Find where the given text appears and provide that cell's center as [X, Y] coordinate. 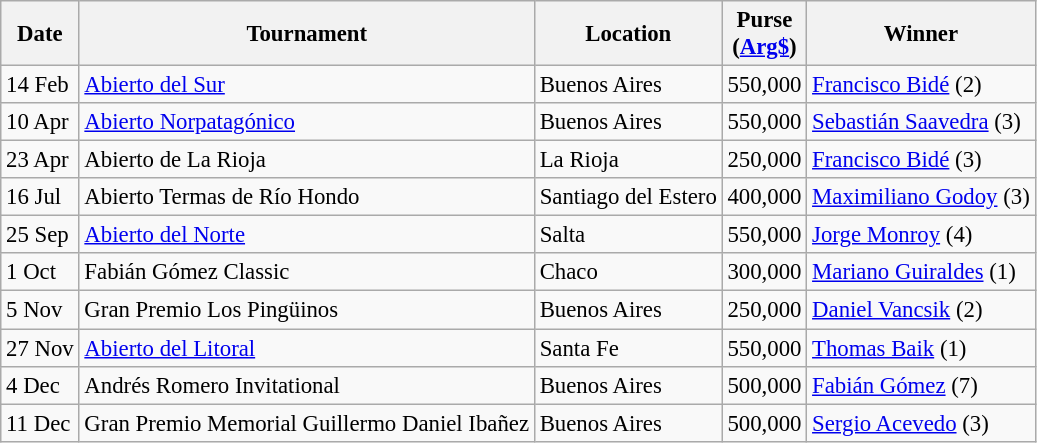
27 Nov [40, 348]
Fabián Gómez (7) [921, 385]
Jorge Monroy (4) [921, 235]
4 Dec [40, 385]
5 Nov [40, 310]
Chaco [628, 273]
25 Sep [40, 235]
1 Oct [40, 273]
Santiago del Estero [628, 197]
11 Dec [40, 423]
Maximiliano Godoy (3) [921, 197]
Gran Premio Memorial Guillermo Daniel Ibañez [306, 423]
Abierto de La Rioja [306, 160]
Abierto Norpatagónico [306, 122]
Abierto del Litoral [306, 348]
Location [628, 34]
Sergio Acevedo (3) [921, 423]
Abierto del Sur [306, 85]
Purse(Arg$) [764, 34]
Abierto Termas de Río Hondo [306, 197]
Fabián Gómez Classic [306, 273]
400,000 [764, 197]
Sebastián Saavedra (3) [921, 122]
Winner [921, 34]
La Rioja [628, 160]
Andrés Romero Invitational [306, 385]
Daniel Vancsik (2) [921, 310]
Salta [628, 235]
300,000 [764, 273]
Santa Fe [628, 348]
Tournament [306, 34]
10 Apr [40, 122]
Francisco Bidé (3) [921, 160]
Date [40, 34]
Thomas Baik (1) [921, 348]
16 Jul [40, 197]
14 Feb [40, 85]
Francisco Bidé (2) [921, 85]
Mariano Guiraldes (1) [921, 273]
23 Apr [40, 160]
Gran Premio Los Pingüinos [306, 310]
Abierto del Norte [306, 235]
